Pinpoint the cell where the given text exists, returning its [x, y] midpoint coordinate. 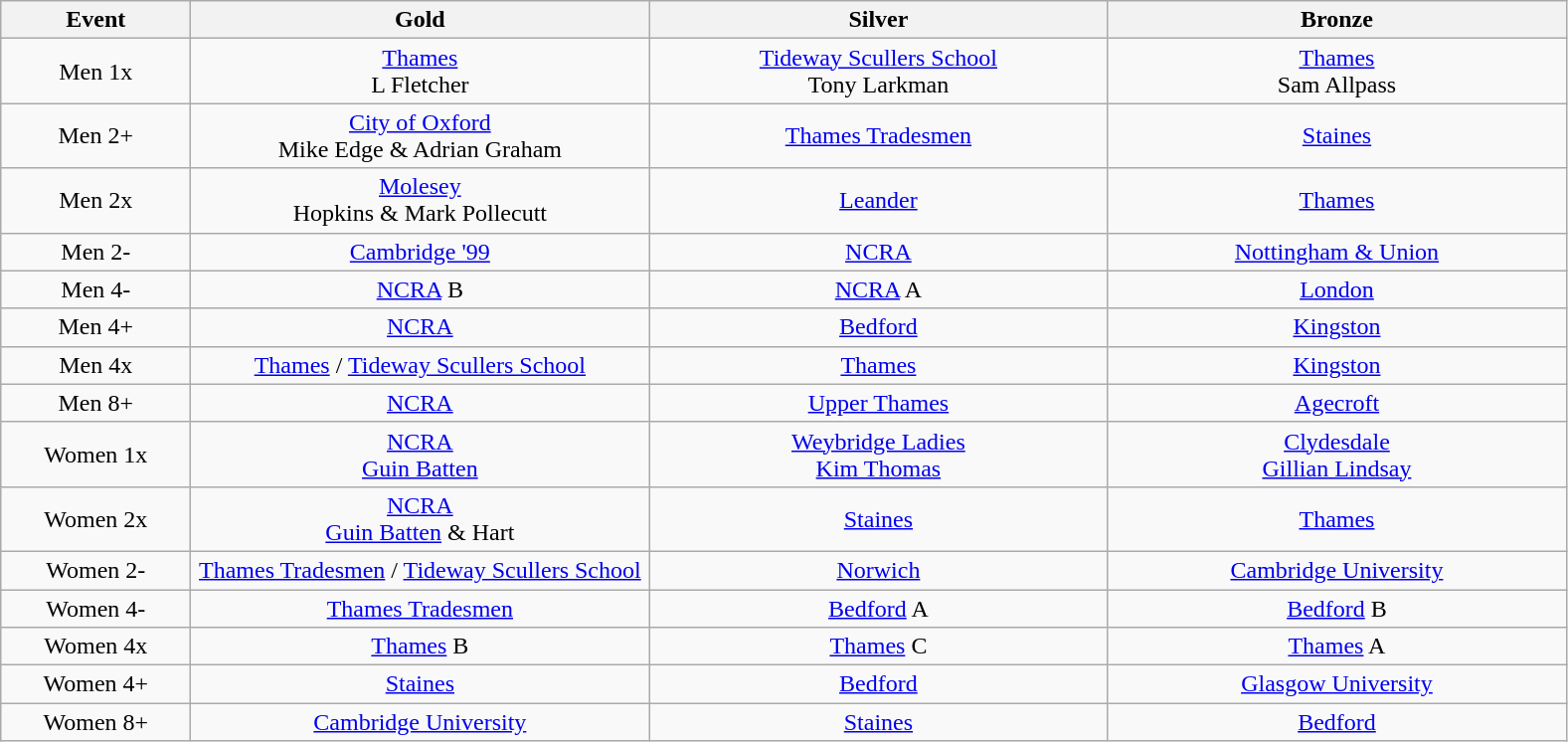
Glasgow University [1336, 684]
Men 8+ [95, 403]
NCRAGuin Batten [420, 454]
City of OxfordMike Edge & Adrian Graham [420, 135]
Men 2x [95, 201]
London [1336, 289]
NCRA A [879, 289]
Weybridge LadiesKim Thomas [879, 454]
Women 4x [95, 647]
Thames A [1336, 647]
Bronze [1336, 20]
Bedford A [879, 608]
Agecroft [1336, 403]
Norwich [879, 570]
Gold [420, 20]
Cambridge '99 [420, 252]
Tideway Scullers SchoolTony Larkman [879, 72]
Men 4- [95, 289]
Thames B [420, 647]
NCRA B [420, 289]
Women 2- [95, 570]
Nottingham & Union [1336, 252]
ThamesL Fletcher [420, 72]
Molesey Hopkins & Mark Pollecutt [420, 201]
Leander [879, 201]
ThamesSam Allpass [1336, 72]
Thames Tradesmen / Tideway Scullers School [420, 570]
Men 4+ [95, 327]
Clydesdale Gillian Lindsay [1336, 454]
Event [95, 20]
Thames C [879, 647]
Women 4+ [95, 684]
Men 2+ [95, 135]
Upper Thames [879, 403]
Silver [879, 20]
Men 2- [95, 252]
Thames / Tideway Scullers School [420, 365]
Men 4x [95, 365]
NCRAGuin Batten & Hart [420, 519]
Women 4- [95, 608]
Men 1x [95, 72]
Women 1x [95, 454]
Women 8+ [95, 722]
Women 2x [95, 519]
Bedford B [1336, 608]
